Scan for the cell matching the given text and deliver its (X, Y) coordinate at center. 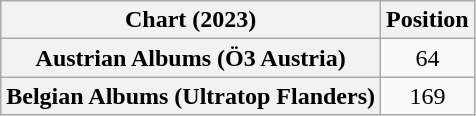
Belgian Albums (Ultratop Flanders) (191, 96)
Position (428, 20)
169 (428, 96)
Chart (2023) (191, 20)
Austrian Albums (Ö3 Austria) (191, 58)
64 (428, 58)
